Output the (X, Y) coordinate of the center of the cell containing the given text.  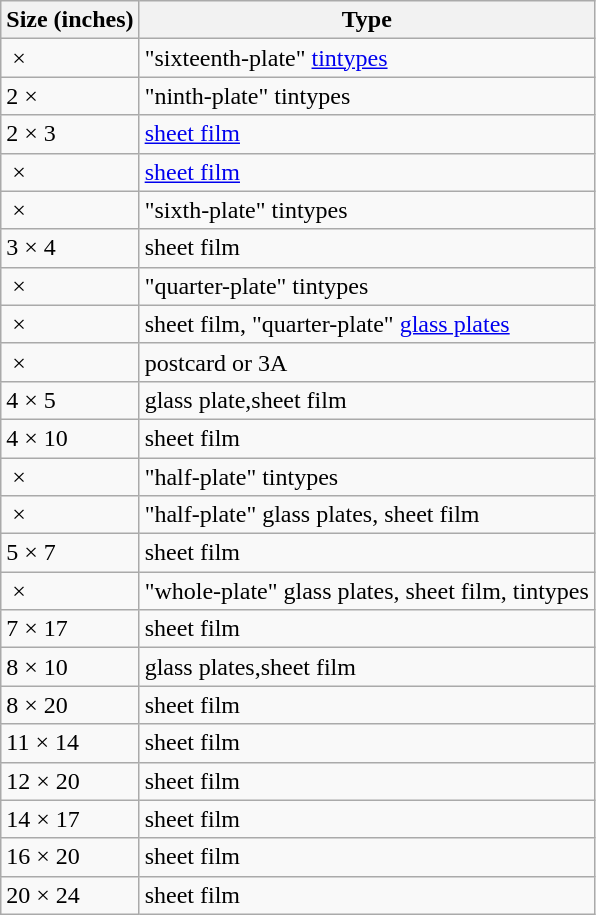
3 × 4 (70, 248)
12 × 20 (70, 781)
20 × 24 (70, 895)
8 × 10 (70, 667)
glass plates,sheet film (366, 667)
2 × (70, 96)
14 × 17 (70, 819)
"sixth-plate" tintypes (366, 210)
sheet film, "quarter-plate" glass plates (366, 324)
5 × 7 (70, 553)
"quarter-plate" tintypes (366, 286)
"half-plate" glass plates, sheet film (366, 515)
Type (366, 20)
"half-plate" tintypes (366, 477)
2 × 3 (70, 134)
11 × 14 (70, 743)
"ninth-plate" tintypes (366, 96)
4 × 10 (70, 438)
glass plate,sheet film (366, 400)
7 × 17 (70, 629)
Size (inches) (70, 20)
"whole-plate" glass plates, sheet film, tintypes (366, 591)
4 × 5 (70, 400)
8 × 20 (70, 705)
"sixteenth-plate" tintypes (366, 58)
postcard or 3A (366, 362)
16 × 20 (70, 857)
